Search for the cell housing the specified text and yield its [x, y] center coordinate. 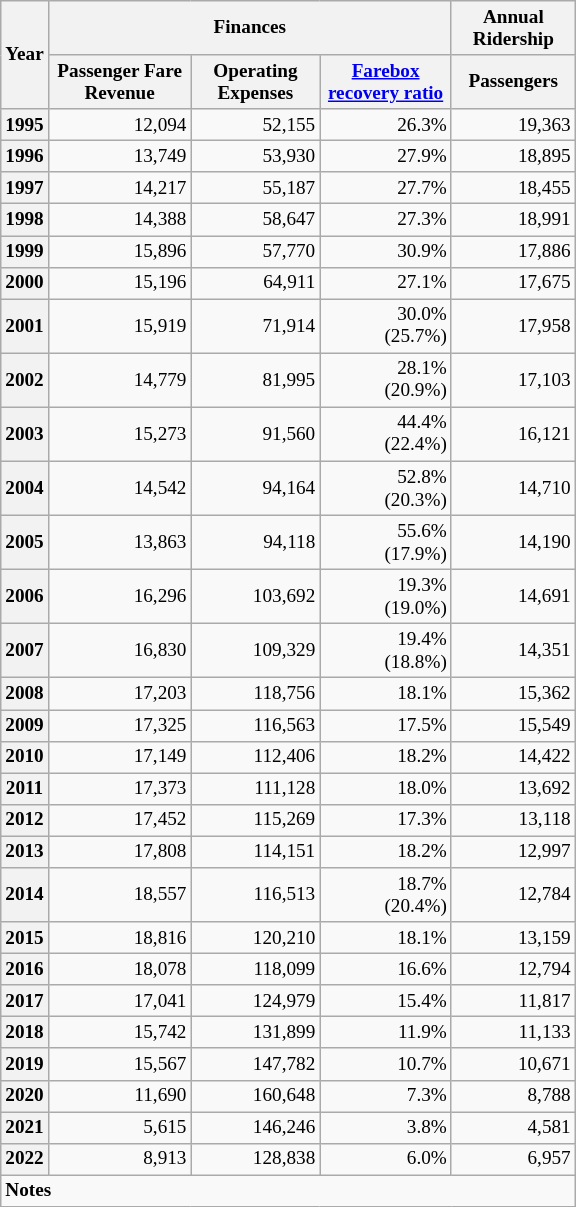
15.4% [386, 1001]
2021 [25, 1127]
18.7%(20.4%) [386, 895]
118,099 [256, 969]
10,671 [513, 1064]
27.9% [386, 156]
15,896 [120, 251]
14,691 [513, 596]
17,149 [120, 757]
12,997 [513, 852]
115,269 [256, 820]
118,756 [256, 694]
Year [25, 55]
8,913 [120, 1159]
14,710 [513, 488]
15,362 [513, 694]
18,991 [513, 220]
6.0% [386, 1159]
17,103 [513, 380]
10.7% [386, 1064]
8,788 [513, 1096]
17,041 [120, 1001]
2002 [25, 380]
2009 [25, 725]
91,560 [256, 434]
58,647 [256, 220]
114,151 [256, 852]
124,979 [256, 1001]
15,549 [513, 725]
2006 [25, 596]
13,749 [120, 156]
12,094 [120, 125]
16,830 [120, 651]
1999 [25, 251]
55,187 [256, 188]
15,567 [120, 1064]
14,388 [120, 220]
2011 [25, 789]
3.8% [386, 1127]
17,675 [513, 283]
18,816 [120, 938]
2012 [25, 820]
17,958 [513, 326]
Passenger Fare Revenue [120, 82]
55.6%(17.9%) [386, 542]
109,329 [256, 651]
1998 [25, 220]
17.5% [386, 725]
13,118 [513, 820]
27.7% [386, 188]
94,164 [256, 488]
Finances [250, 28]
13,863 [120, 542]
17,325 [120, 725]
2004 [25, 488]
18,895 [513, 156]
14,217 [120, 188]
17.3% [386, 820]
131,899 [256, 1033]
52,155 [256, 125]
2005 [25, 542]
19.4% (18.8%) [386, 651]
27.3% [386, 220]
18.0% [386, 789]
30.0%(25.7%) [386, 326]
1995 [25, 125]
111,128 [256, 789]
160,648 [256, 1096]
17,203 [120, 694]
103,692 [256, 596]
116,563 [256, 725]
2015 [25, 938]
12,794 [513, 969]
30.9% [386, 251]
2003 [25, 434]
18,078 [120, 969]
Farebox recovery ratio [386, 82]
146,246 [256, 1127]
1997 [25, 188]
2008 [25, 694]
14,422 [513, 757]
53,930 [256, 156]
2022 [25, 1159]
116,513 [256, 895]
13,692 [513, 789]
14,779 [120, 380]
11,690 [120, 1096]
13,159 [513, 938]
2010 [25, 757]
2001 [25, 326]
81,995 [256, 380]
147,782 [256, 1064]
2007 [25, 651]
5,615 [120, 1127]
6,957 [513, 1159]
17,452 [120, 820]
16,296 [120, 596]
1996 [25, 156]
Passengers [513, 82]
2016 [25, 969]
16,121 [513, 434]
2020 [25, 1096]
2019 [25, 1064]
28.1%(20.9%) [386, 380]
57,770 [256, 251]
19.3%(19.0%) [386, 596]
44.4%(22.4%) [386, 434]
Notes [288, 1191]
11.9% [386, 1033]
2014 [25, 895]
14,190 [513, 542]
17,886 [513, 251]
14,351 [513, 651]
128,838 [256, 1159]
112,406 [256, 757]
4,581 [513, 1127]
11,817 [513, 1001]
2017 [25, 1001]
Operating Expenses [256, 82]
26.3% [386, 125]
15,196 [120, 283]
94,118 [256, 542]
18,455 [513, 188]
14,542 [120, 488]
18,557 [120, 895]
17,808 [120, 852]
12,784 [513, 895]
2018 [25, 1033]
15,919 [120, 326]
120,210 [256, 938]
15,273 [120, 434]
15,742 [120, 1033]
2000 [25, 283]
2013 [25, 852]
64,911 [256, 283]
Annual Ridership [513, 28]
19,363 [513, 125]
17,373 [120, 789]
7.3% [386, 1096]
11,133 [513, 1033]
16.6% [386, 969]
27.1% [386, 283]
52.8%(20.3%) [386, 488]
71,914 [256, 326]
